Locate the cell with the specified text and output its (X, Y) center coordinate. 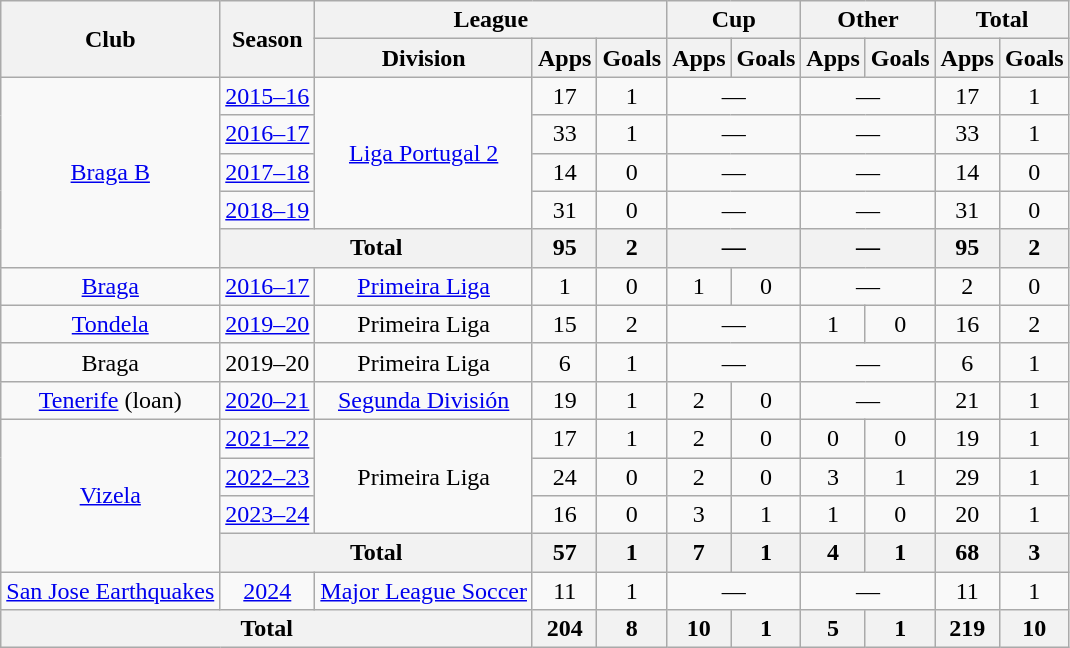
Vizela (110, 495)
2020–21 (268, 400)
68 (967, 553)
Major League Soccer (424, 591)
Club (110, 39)
7 (699, 553)
5 (833, 629)
29 (967, 477)
League (491, 20)
20 (967, 515)
57 (564, 553)
15 (564, 324)
2022–23 (268, 477)
2017–18 (268, 172)
2021–22 (268, 438)
Other (868, 20)
219 (967, 629)
Season (268, 39)
Segunda División (424, 400)
Division (424, 58)
Tenerife (loan) (110, 400)
204 (564, 629)
Braga B (110, 172)
San Jose Earthquakes (110, 591)
21 (967, 400)
4 (833, 553)
8 (632, 629)
2023–24 (268, 515)
2024 (268, 591)
Cup (734, 20)
24 (564, 477)
Tondela (110, 324)
Liga Portugal 2 (424, 153)
2018–19 (268, 210)
2015–16 (268, 96)
